Search for the cell housing the specified text and yield its [x, y] center coordinate. 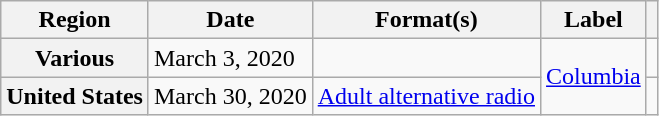
March 3, 2020 [230, 58]
Columbia [594, 77]
Region [75, 20]
Various [75, 58]
Date [230, 20]
March 30, 2020 [230, 96]
Adult alternative radio [426, 96]
Format(s) [426, 20]
United States [75, 96]
Label [594, 20]
